Detect which cell encompasses the target text, then output its (x, y) center coordinate. 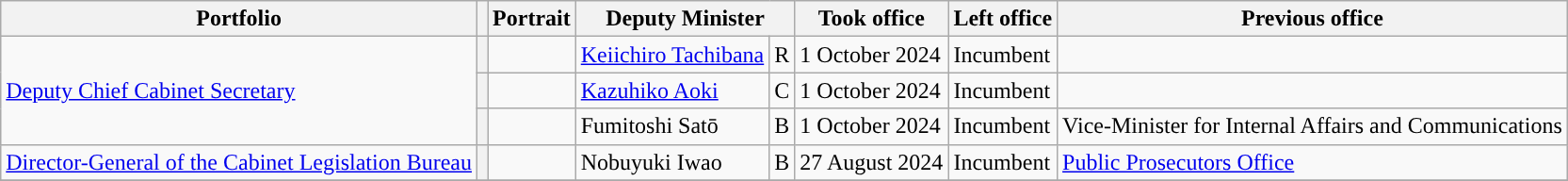
Kazuhiko Aoki (672, 90)
Deputy Chief Cabinet Secretary (239, 90)
Portfolio (239, 19)
Public Prosecutors Office (1313, 162)
Took office (872, 19)
Deputy Minister (686, 19)
C (782, 90)
R (782, 55)
Director-General of the Cabinet Legislation Bureau (239, 162)
Fumitoshi Satō (672, 126)
Vice-Minister for Internal Affairs and Communications (1313, 126)
27 August 2024 (872, 162)
Previous office (1313, 19)
Keiichiro Tachibana (672, 55)
Nobuyuki Iwao (672, 162)
Portrait (532, 19)
Left office (1003, 19)
